Identify which cell holds the provided text, then report its (X, Y) central coordinate. 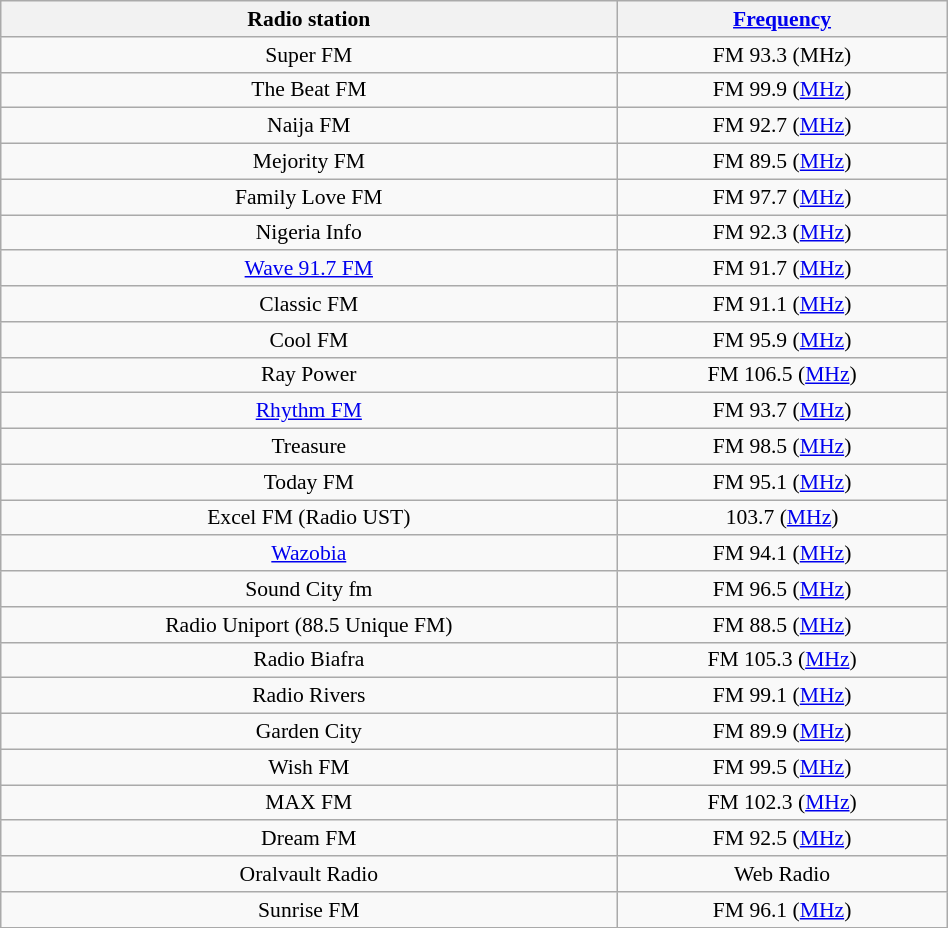
Ray Power (309, 375)
FM 92.5 (MHz) (782, 839)
Garden City (309, 732)
Radio Uniport (88.5 Unique FM) (309, 625)
Mejority FM (309, 162)
Cool FM (309, 340)
Wave 91.7 FM (309, 269)
Radio Rivers (309, 696)
Excel FM (Radio UST) (309, 518)
FM 92.7 (MHz) (782, 126)
FM 106.5 (MHz) (782, 375)
FM 102.3 (MHz) (782, 803)
Family Love FM (309, 197)
FM 105.3 (MHz) (782, 660)
Sunrise FM (309, 910)
Nigeria Info (309, 233)
Super FM (309, 55)
FM 93.7 (MHz) (782, 411)
Treasure (309, 447)
FM 94.1 (MHz) (782, 554)
Radio station (309, 19)
MAX FM (309, 803)
FM 99.9 (MHz) (782, 90)
Sound City fm (309, 589)
FM 96.1 (MHz) (782, 910)
103.7 (MHz) (782, 518)
FM 95.9 (MHz) (782, 340)
Wish FM (309, 767)
FM 92.3 (MHz) (782, 233)
FM 91.1 (MHz) (782, 304)
FM 98.5 (MHz) (782, 447)
FM 99.5 (MHz) (782, 767)
FM 89.5 (MHz) (782, 162)
FM 96.5 (MHz) (782, 589)
FM 88.5 (MHz) (782, 625)
Classic FM (309, 304)
Oralvault Radio (309, 874)
Rhythm FM (309, 411)
Dream FM (309, 839)
FM 91.7 (MHz) (782, 269)
Web Radio (782, 874)
FM 93.3 (MHz) (782, 55)
FM 97.7 (MHz) (782, 197)
Today FM (309, 482)
FM 99.1 (MHz) (782, 696)
Naija FM (309, 126)
FM 89.9 (MHz) (782, 732)
FM 95.1 (MHz) (782, 482)
Wazobia (309, 554)
Frequency (782, 19)
Radio Biafra (309, 660)
The Beat FM (309, 90)
